Detect which cell encompasses the target text, then output its [X, Y] center coordinate. 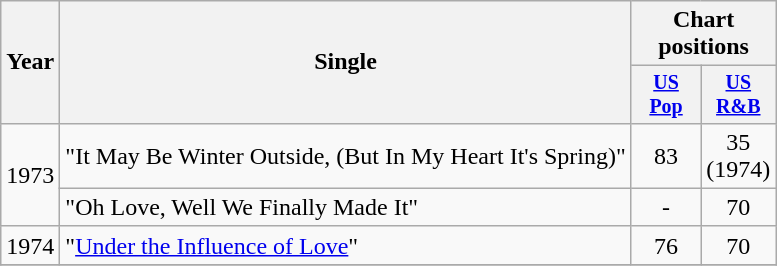
35 (1974) [738, 156]
76 [666, 245]
"Oh Love, Well We Finally Made It" [346, 207]
"It May Be Winter Outside, (But In My Heart It's Spring)" [346, 156]
1974 [30, 245]
Year [30, 62]
USR&B [738, 94]
Single [346, 62]
"Under the Influence of Love" [346, 245]
- [666, 207]
1973 [30, 174]
Chart positions [704, 34]
USPop [666, 94]
83 [666, 156]
